Search for the cell housing the specified text and yield its [x, y] center coordinate. 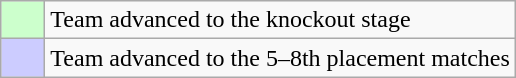
Team advanced to the 5–8th placement matches [280, 58]
Team advanced to the knockout stage [280, 20]
